From the cell containing the given text, extract its center point as [x, y] coordinate. 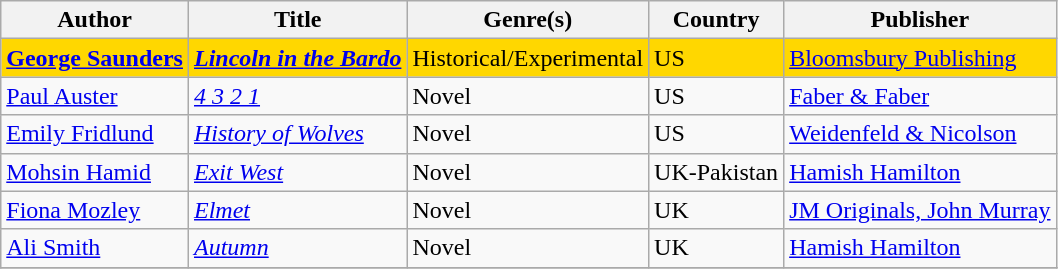
Faber & Faber [920, 96]
Emily Fridlund [95, 134]
Exit West [297, 172]
Ali Smith [95, 248]
Elmet [297, 210]
Author [95, 20]
Paul Auster [95, 96]
George Saunders [95, 58]
Publisher [920, 20]
Genre(s) [528, 20]
Weidenfeld & Nicolson [920, 134]
Bloomsbury Publishing [920, 58]
JM Originals, John Murray [920, 210]
Title [297, 20]
Historical/Experimental [528, 58]
Lincoln in the Bardo [297, 58]
Autumn [297, 248]
UK-Pakistan [716, 172]
Fiona Mozley [95, 210]
Mohsin Hamid [95, 172]
4 3 2 1 [297, 96]
History of Wolves [297, 134]
Country [716, 20]
